Locate the cell with the specified text and output its [x, y] center coordinate. 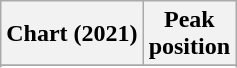
Chart (2021) [72, 34]
Peakposition [189, 34]
